Detect which cell encompasses the target text, then output its (x, y) center coordinate. 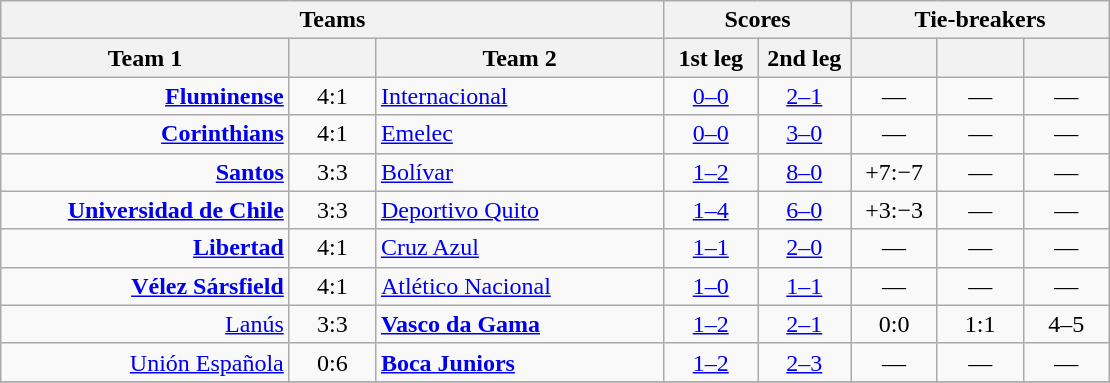
4–5 (1066, 324)
Boca Juniors (520, 362)
1–0 (711, 286)
Teams (332, 20)
2nd leg (805, 58)
Emelec (520, 134)
Internacional (520, 96)
Corinthians (146, 134)
2–0 (805, 248)
0:0 (894, 324)
1st leg (711, 58)
1:1 (980, 324)
Team 2 (520, 58)
Lanús (146, 324)
Scores (758, 20)
Libertad (146, 248)
0:6 (332, 362)
Tie-breakers (980, 20)
Unión Española (146, 362)
Bolívar (520, 172)
3–0 (805, 134)
Universidad de Chile (146, 210)
Team 1 (146, 58)
Atlético Nacional (520, 286)
Fluminense (146, 96)
2–3 (805, 362)
1–4 (711, 210)
6–0 (805, 210)
+3:−3 (894, 210)
Cruz Azul (520, 248)
8–0 (805, 172)
Santos (146, 172)
Vasco da Gama (520, 324)
Vélez Sársfield (146, 286)
Deportivo Quito (520, 210)
+7:−7 (894, 172)
